From the cell containing the given text, extract its center point as [x, y] coordinate. 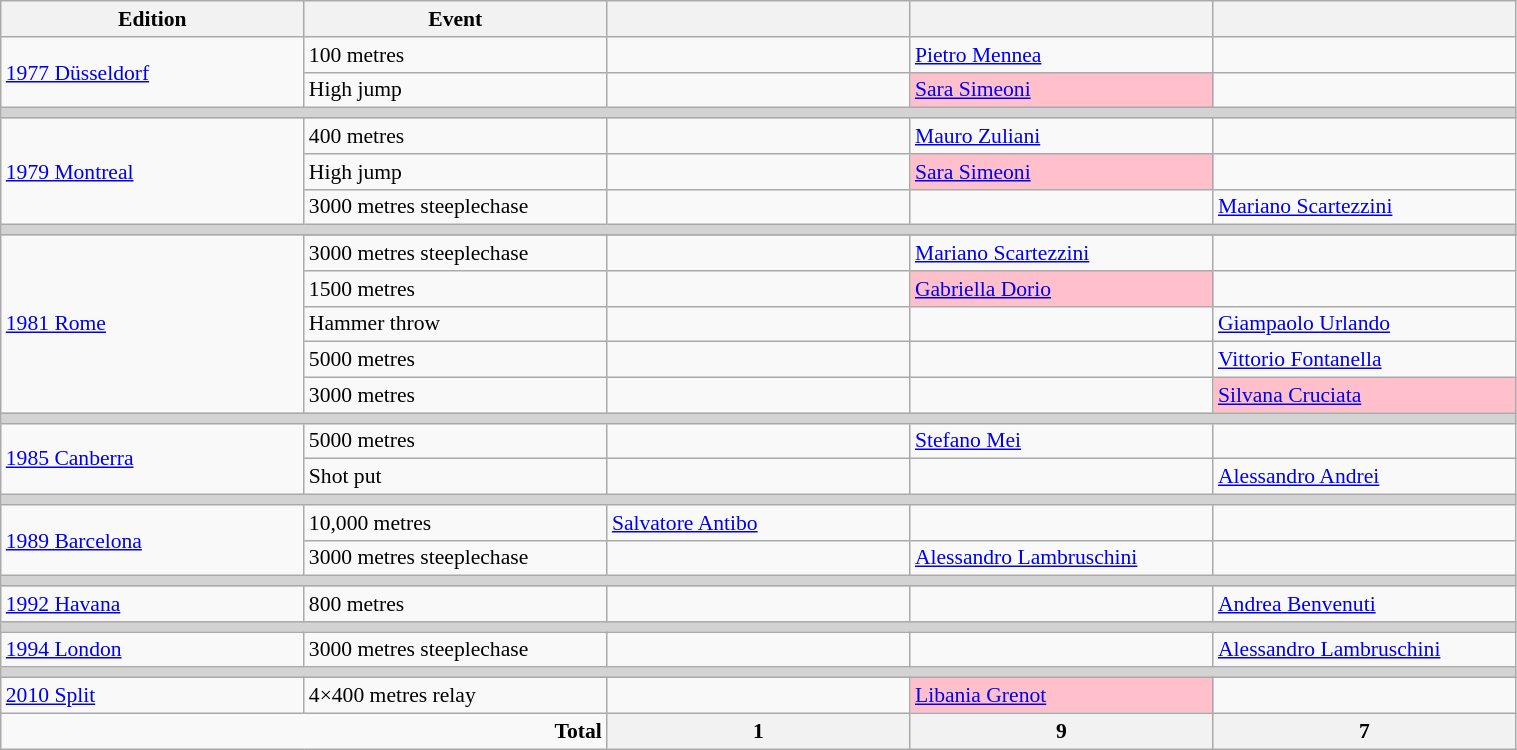
1981 Rome [152, 324]
Vittorio Fontanella [1364, 360]
100 metres [456, 55]
Silvana Cruciata [1364, 396]
Alessandro Andrei [1364, 477]
1989 Barcelona [152, 540]
3000 metres [456, 396]
1985 Canberra [152, 458]
10,000 metres [456, 523]
Mauro Zuliani [1062, 136]
Giampaolo Urlando [1364, 324]
Total [304, 731]
2010 Split [152, 696]
1977 Düsseldorf [152, 72]
400 metres [456, 136]
Pietro Mennea [1062, 55]
1 [758, 731]
800 metres [456, 604]
Edition [152, 19]
Hammer throw [456, 324]
1994 London [152, 650]
9 [1062, 731]
1979 Montreal [152, 172]
7 [1364, 731]
Gabriella Dorio [1062, 289]
Stefano Mei [1062, 441]
1500 metres [456, 289]
Shot put [456, 477]
4×400 metres relay [456, 696]
Event [456, 19]
Libania Grenot [1062, 696]
Andrea Benvenuti [1364, 604]
Salvatore Antibo [758, 523]
1992 Havana [152, 604]
